Scan for the cell matching the given text and deliver its [x, y] coordinate at center. 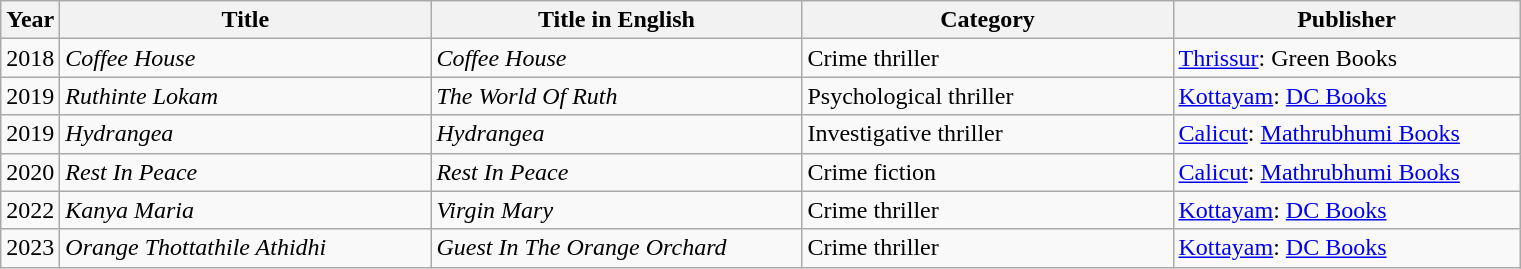
Investigative thriller [988, 134]
Year [30, 20]
Thrissur: Green Books [1346, 58]
Kanya Maria [246, 210]
2022 [30, 210]
Category [988, 20]
Crime fiction [988, 172]
The World Of Ruth [616, 96]
Ruthinte Lokam [246, 96]
Publisher [1346, 20]
2023 [30, 248]
Psychological thriller [988, 96]
Guest In The Orange Orchard [616, 248]
2018 [30, 58]
Title in English [616, 20]
Title [246, 20]
Virgin Mary [616, 210]
Orange Thottathile Athidhi [246, 248]
2020 [30, 172]
